Return [x, y] of the center of cell containing provided text 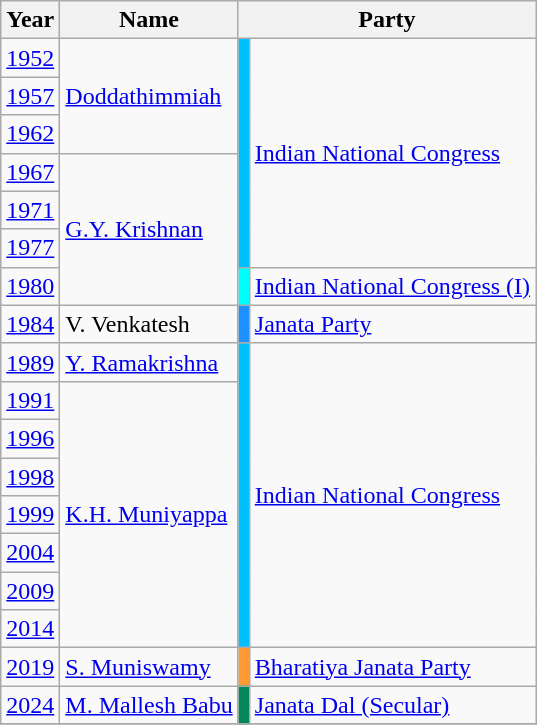
Y. Ramakrishna [149, 362]
1989 [30, 362]
K.H. Muniyappa [149, 514]
Janata Dal (Secular) [392, 705]
S. Muniswamy [149, 667]
2009 [30, 591]
M. Mallesh Babu [149, 705]
1967 [30, 172]
1977 [30, 248]
Doddathimmiah [149, 96]
1991 [30, 400]
Janata Party [392, 324]
Bharatiya Janata Party [392, 667]
Name [149, 20]
1952 [30, 58]
2014 [30, 629]
2024 [30, 705]
Year [30, 20]
1962 [30, 134]
Party [386, 20]
1984 [30, 324]
2019 [30, 667]
1999 [30, 515]
1957 [30, 96]
1998 [30, 477]
1996 [30, 438]
2004 [30, 553]
V. Venkatesh [149, 324]
1971 [30, 210]
1980 [30, 286]
G.Y. Krishnan [149, 229]
Indian National Congress (I) [392, 286]
